Determine the (x, y) coordinate at the center of the cell enclosing the given text.  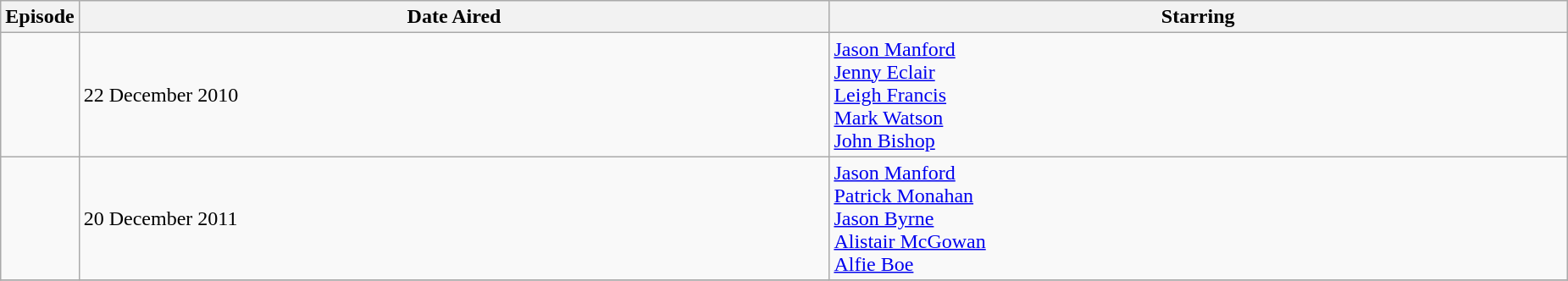
20 December 2011 (454, 218)
Jason ManfordJenny EclairLeigh FrancisMark WatsonJohn Bishop (1198, 95)
Date Aired (454, 17)
Jason ManfordPatrick MonahanJason Byrne Alistair McGowanAlfie Boe (1198, 218)
Episode (40, 17)
Starring (1198, 17)
22 December 2010 (454, 95)
